From the cell containing the given text, extract its center point as [x, y] coordinate. 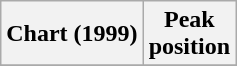
Chart (1999) [72, 34]
Peakposition [189, 34]
